Capture the cell that displays the provided text and extract its (X, Y) central coordinate. 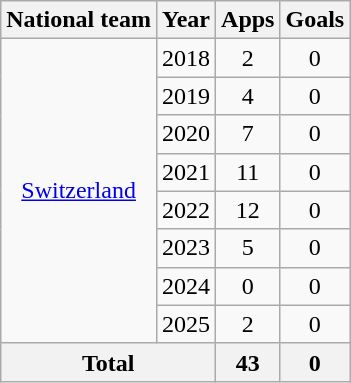
2019 (186, 96)
2021 (186, 172)
43 (248, 362)
2023 (186, 248)
11 (248, 172)
12 (248, 210)
7 (248, 134)
2018 (186, 58)
Year (186, 20)
Goals (315, 20)
2020 (186, 134)
4 (248, 96)
5 (248, 248)
2022 (186, 210)
Switzerland (79, 191)
National team (79, 20)
Apps (248, 20)
2024 (186, 286)
Total (108, 362)
2025 (186, 324)
